For the text-containing cell, return its midpoint in (x, y) coordinate format. 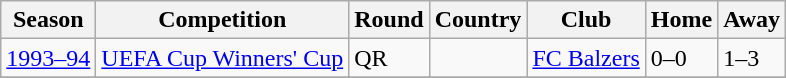
1–3 (752, 58)
Competition (222, 20)
Away (752, 20)
Round (389, 20)
Home (681, 20)
QR (389, 58)
Country (478, 20)
Club (586, 20)
0–0 (681, 58)
UEFA Cup Winners' Cup (222, 58)
FC Balzers (586, 58)
1993–94 (48, 58)
Season (48, 20)
